Provide the (X, Y) coordinate of the cell's center where the given text is located.  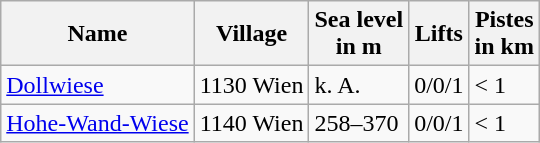
Lifts (439, 34)
1140 Wien (252, 123)
Sea levelin m (359, 34)
258–370 (359, 123)
1130 Wien (252, 85)
Village (252, 34)
Pistesin km (504, 34)
k. A. (359, 85)
Name (98, 34)
Hohe-Wand-Wiese (98, 123)
Dollwiese (98, 85)
